Find where the given text appears and provide that cell's center as [x, y] coordinate. 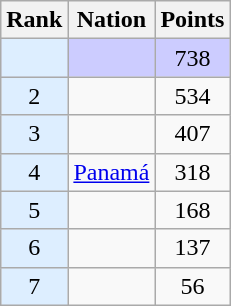
738 [192, 58]
318 [192, 172]
2 [34, 96]
56 [192, 286]
3 [34, 134]
5 [34, 210]
168 [192, 210]
137 [192, 248]
4 [34, 172]
6 [34, 248]
7 [34, 286]
Rank [34, 20]
534 [192, 96]
Points [192, 20]
Nation [112, 20]
Panamá [112, 172]
407 [192, 134]
